From the cell containing the given text, extract its center point as [x, y] coordinate. 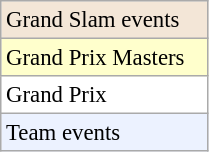
Grand Prix Masters [104, 58]
Grand Slam events [104, 20]
Grand Prix [104, 95]
Team events [104, 133]
